Capture the cell that displays the provided text and extract its (X, Y) central coordinate. 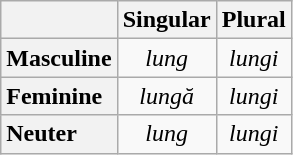
Singular (166, 20)
Neuter (59, 134)
Masculine (59, 58)
Plural (254, 20)
lungă (166, 96)
Feminine (59, 96)
